Detect which cell encompasses the target text, then output its [X, Y] center coordinate. 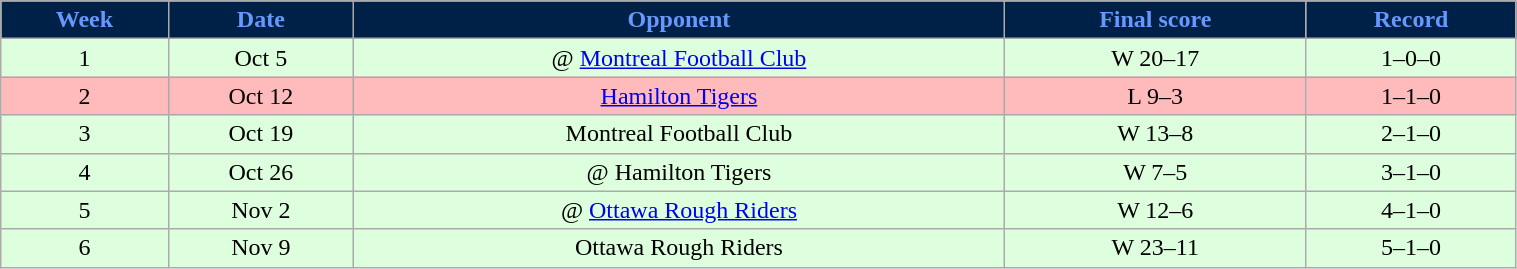
5–1–0 [1411, 248]
W 7–5 [1155, 172]
5 [84, 210]
Oct 5 [260, 58]
Final score [1155, 20]
Montreal Football Club [680, 134]
1 [84, 58]
6 [84, 248]
3 [84, 134]
3–1–0 [1411, 172]
Oct 19 [260, 134]
@ Hamilton Tigers [680, 172]
Date [260, 20]
Ottawa Rough Riders [680, 248]
1–1–0 [1411, 96]
Week [84, 20]
@ Ottawa Rough Riders [680, 210]
@ Montreal Football Club [680, 58]
Record [1411, 20]
Hamilton Tigers [680, 96]
W 12–6 [1155, 210]
2 [84, 96]
4–1–0 [1411, 210]
Oct 12 [260, 96]
4 [84, 172]
W 23–11 [1155, 248]
2–1–0 [1411, 134]
W 20–17 [1155, 58]
Nov 2 [260, 210]
W 13–8 [1155, 134]
Nov 9 [260, 248]
L 9–3 [1155, 96]
Oct 26 [260, 172]
1–0–0 [1411, 58]
Opponent [680, 20]
